Pinpoint the cell where the given text exists, returning its (X, Y) midpoint coordinate. 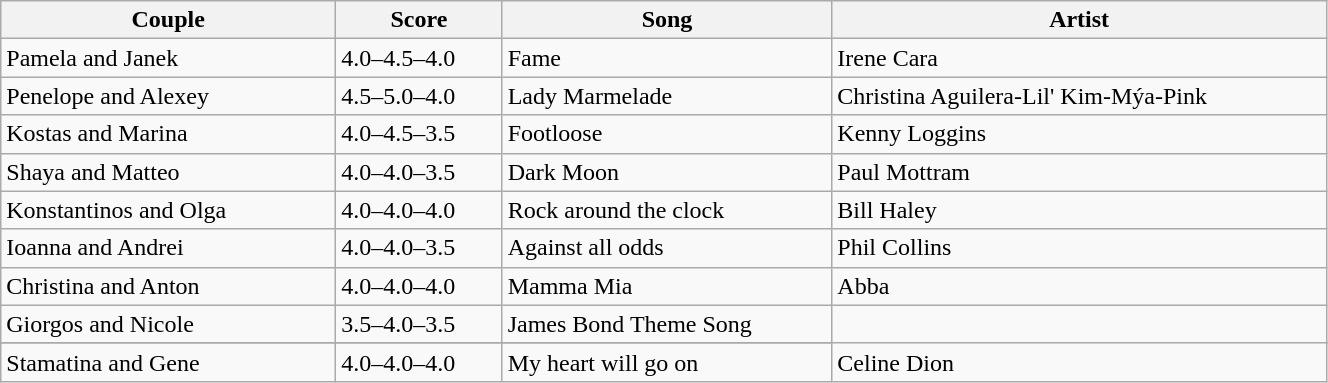
Ioanna and Andrei (168, 248)
Pamela and Janek (168, 58)
3.5–4.0–3.5 (419, 324)
James Bond Theme Song (667, 324)
Bill Haley (1080, 210)
Rock around the clock (667, 210)
Celine Dion (1080, 362)
Kenny Loggins (1080, 134)
Couple (168, 20)
Footloose (667, 134)
Christina Aguilera-Lil' Kim-Mýa-Pink (1080, 96)
Shaya and Matteo (168, 172)
Christina and Anton (168, 286)
Lady Marmelade (667, 96)
Paul Mottram (1080, 172)
4.0–4.5–4.0 (419, 58)
Fame (667, 58)
Stamatina and Gene (168, 362)
Konstantinos and Olga (168, 210)
Artist (1080, 20)
Penelope and Alexey (168, 96)
4.5–5.0–4.0 (419, 96)
Against all odds (667, 248)
My heart will go on (667, 362)
Dark Moon (667, 172)
4.0–4.5–3.5 (419, 134)
Phil Collins (1080, 248)
Irene Cara (1080, 58)
Mamma Mia (667, 286)
Giorgos and Nicole (168, 324)
Kostas and Marina (168, 134)
Score (419, 20)
Song (667, 20)
Abba (1080, 286)
